Extract the (X, Y) coordinate from the center of the cell holding the provided text.  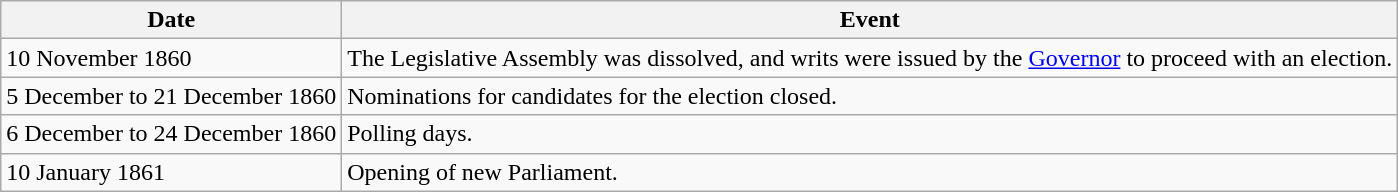
Event (870, 20)
The Legislative Assembly was dissolved, and writs were issued by the Governor to proceed with an election. (870, 58)
6 December to 24 December 1860 (172, 134)
Opening of new Parliament. (870, 172)
Date (172, 20)
Polling days. (870, 134)
Nominations for candidates for the election closed. (870, 96)
10 January 1861 (172, 172)
5 December to 21 December 1860 (172, 96)
10 November 1860 (172, 58)
